Find where the given text appears and provide that cell's center as [x, y] coordinate. 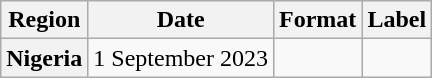
Format [317, 20]
Label [397, 20]
Date [181, 20]
1 September 2023 [181, 58]
Region [44, 20]
Nigeria [44, 58]
